Identify which cell holds the provided text, then report its [X, Y] central coordinate. 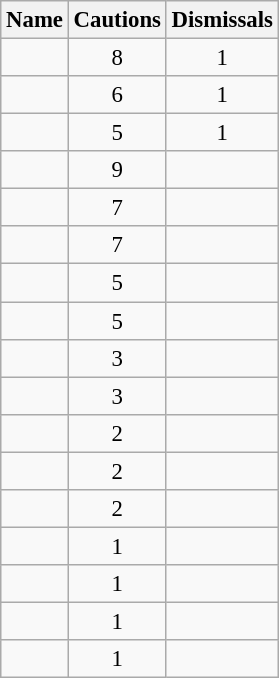
9 [117, 170]
6 [117, 95]
Cautions [117, 20]
8 [117, 58]
Name [35, 20]
Dismissals [222, 20]
